Search for the cell housing the specified text and yield its [X, Y] center coordinate. 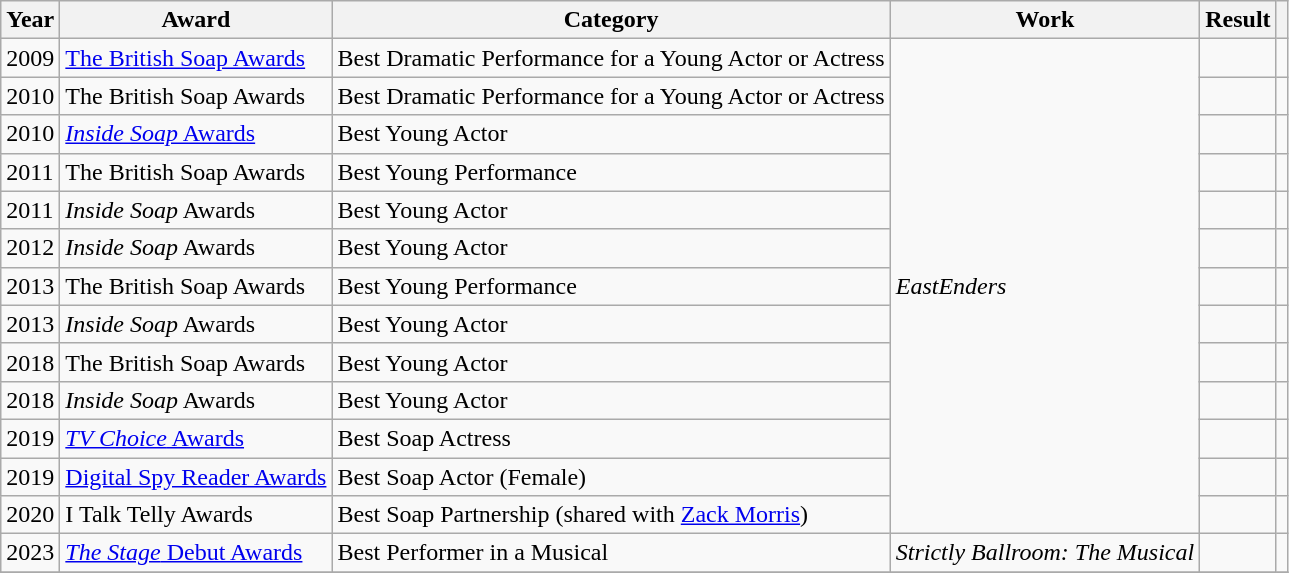
Strictly Ballroom: The Musical [1044, 553]
2023 [30, 553]
Best Soap Actress [611, 438]
The Stage Debut Awards [196, 553]
Best Soap Partnership (shared with Zack Morris) [611, 515]
Award [196, 20]
EastEnders [1044, 286]
Category [611, 20]
Best Soap Actor (Female) [611, 477]
Digital Spy Reader Awards [196, 477]
Year [30, 20]
Work [1044, 20]
Result [1238, 20]
2009 [30, 58]
Best Performer in a Musical [611, 553]
2020 [30, 515]
2012 [30, 248]
TV Choice Awards [196, 438]
I Talk Telly Awards [196, 515]
